Determine the [X, Y] coordinate at the center of the cell enclosing the given text.  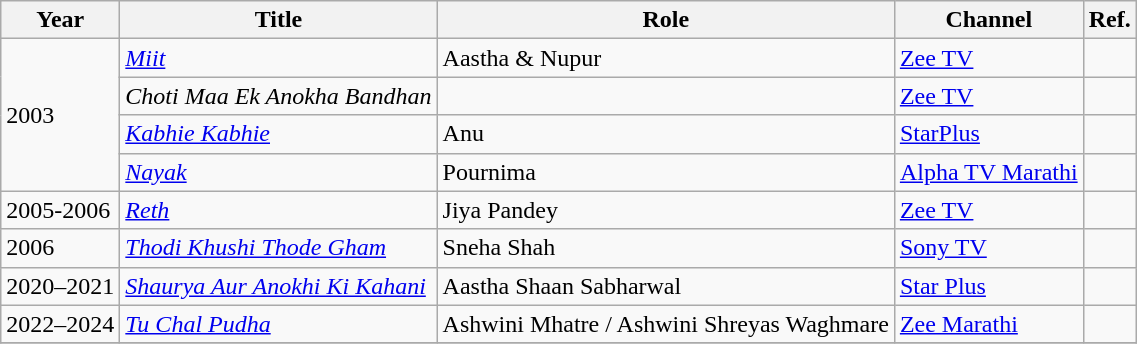
Miit [278, 58]
Sony TV [988, 248]
Tu Chal Pudha [278, 324]
Zee Marathi [988, 324]
Ref. [1110, 20]
2005-2006 [60, 210]
Aastha Shaan Sabharwal [666, 286]
2020–2021 [60, 286]
Year [60, 20]
Reth [278, 210]
Thodi Khushi Thode Gham [278, 248]
StarPlus [988, 134]
Star Plus [988, 286]
Kabhie Kabhie [278, 134]
2006 [60, 248]
2003 [60, 115]
Nayak [278, 172]
2022–2024 [60, 324]
Alpha TV Marathi [988, 172]
Ashwini Mhatre / Ashwini Shreyas Waghmare [666, 324]
Choti Maa Ek Anokha Bandhan [278, 96]
Pournima [666, 172]
Aastha & Nupur [666, 58]
Sneha Shah [666, 248]
Channel [988, 20]
Jiya Pandey [666, 210]
Shaurya Aur Anokhi Ki Kahani [278, 286]
Anu [666, 134]
Title [278, 20]
Role [666, 20]
